Extract the (x, y) coordinate from the center of the cell holding the provided text.  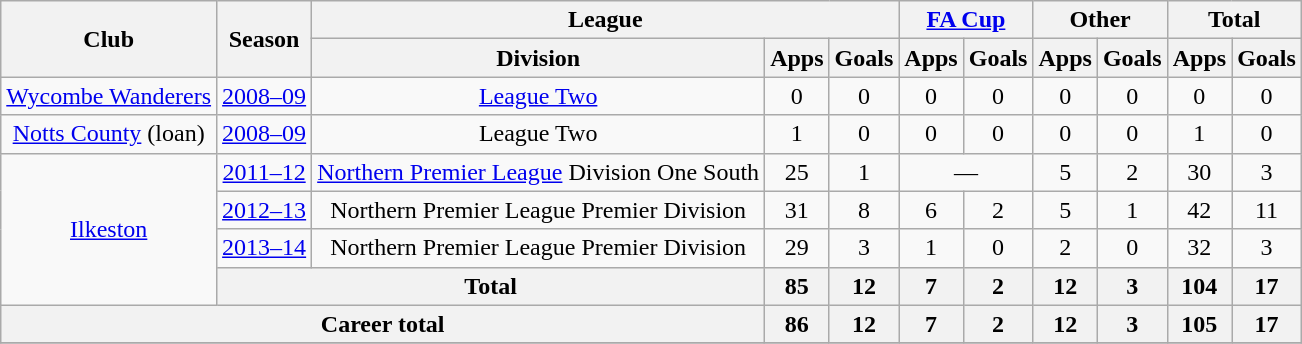
— (966, 172)
6 (931, 210)
2012–13 (264, 210)
30 (1199, 172)
Northern Premier League Division One South (538, 172)
2013–14 (264, 248)
Notts County (loan) (109, 134)
31 (797, 210)
29 (797, 248)
Season (264, 39)
FA Cup (966, 20)
Wycombe Wanderers (109, 96)
11 (1267, 210)
85 (797, 286)
League (606, 20)
Other (1100, 20)
86 (797, 324)
Career total (383, 324)
25 (797, 172)
2011–12 (264, 172)
Club (109, 39)
105 (1199, 324)
104 (1199, 286)
32 (1199, 248)
Division (538, 58)
Ilkeston (109, 229)
8 (864, 210)
42 (1199, 210)
